Identify which cell holds the provided text, then report its (x, y) central coordinate. 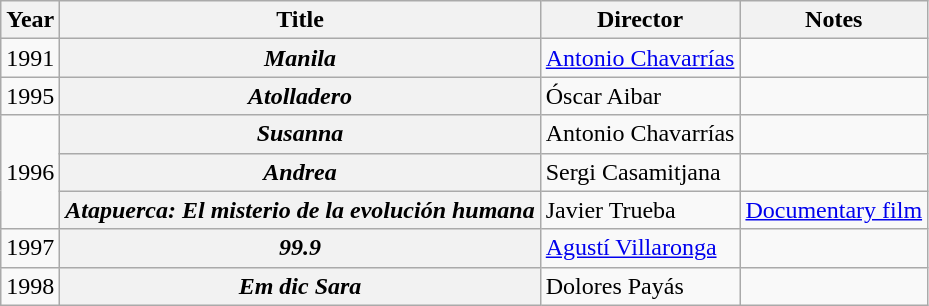
Atolladero (300, 96)
Óscar Aibar (640, 96)
1998 (30, 286)
Dolores Payás (640, 286)
1996 (30, 172)
Em dic Sara (300, 286)
Andrea (300, 172)
1991 (30, 58)
1995 (30, 96)
Notes (834, 20)
Javier Trueba (640, 210)
Documentary film (834, 210)
Director (640, 20)
99.9 (300, 248)
Manila (300, 58)
Year (30, 20)
Susanna (300, 134)
Atapuerca: El misterio de la evolución humana (300, 210)
1997 (30, 248)
Sergi Casamitjana (640, 172)
Title (300, 20)
Agustí Villaronga (640, 248)
